Search for the cell housing the specified text and yield its [X, Y] center coordinate. 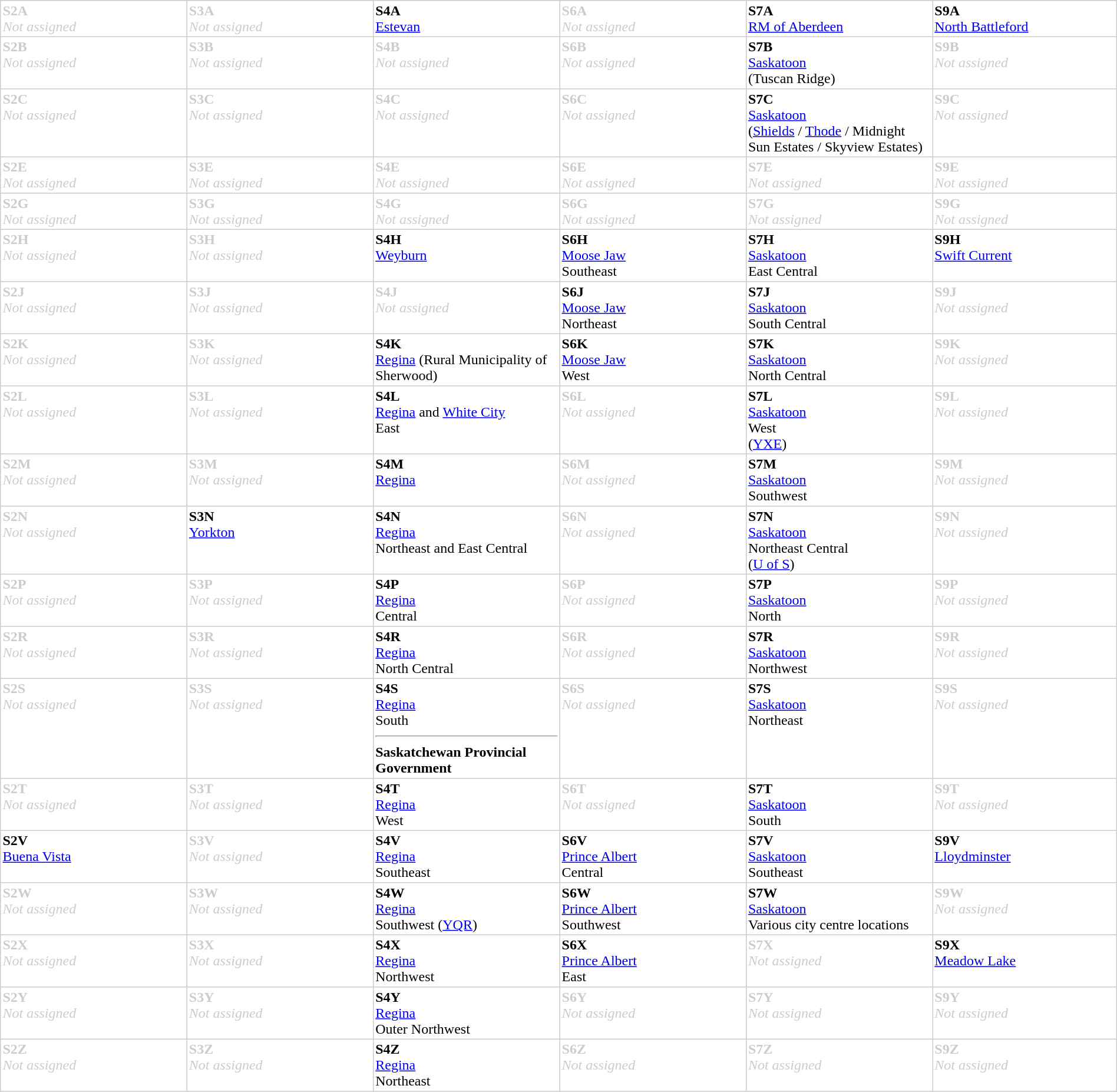
S2KNot assigned [94, 359]
S7RSaskatoonNorthwest [839, 652]
S3PNot assigned [280, 600]
S3RNot assigned [280, 652]
S2ANot assigned [94, 19]
S4YReginaOuter Northwest [466, 1013]
S3XNot assigned [280, 961]
S6TNot assigned [653, 804]
S6WPrince AlbertSouthwest [653, 909]
S4LRegina and White City East [466, 420]
S9LNot assigned [1025, 420]
S2SNot assigned [94, 728]
S3ENot assigned [280, 175]
S7MSaskatoonSouthwest [839, 480]
S2HNot assigned [94, 255]
S4ZReginaNortheast [466, 1065]
S4ENot assigned [466, 175]
S3YNot assigned [280, 1013]
S3GNot assigned [280, 212]
S3SNot assigned [280, 728]
S4HWeyburn [466, 255]
S6KMoose JawWest [653, 359]
S2TNot assigned [94, 804]
S9VLloydminster [1025, 856]
S6JMoose JawNortheast [653, 308]
S3KNot assigned [280, 359]
S2RNot assigned [94, 652]
S2NNot assigned [94, 540]
S6BNot assigned [653, 62]
S9JNot assigned [1025, 308]
S7PSaskatoonNorth [839, 600]
S9ANorth Battleford [1025, 19]
S9KNot assigned [1025, 359]
S9PNot assigned [1025, 600]
S3WNot assigned [280, 909]
S4XReginaNorthwest [466, 961]
S4RReginaNorth Central [466, 652]
S4AEstevan [466, 19]
S2YNot assigned [94, 1013]
S7ZNot assigned [839, 1065]
S7BSaskatoon(Tuscan Ridge) [839, 62]
S9TNot assigned [1025, 804]
S3JNot assigned [280, 308]
S9ZNot assigned [1025, 1065]
S7GNot assigned [839, 212]
S2BNot assigned [94, 62]
S7TSaskatoonSouth [839, 804]
S4KRegina (Rural Municipality of Sherwood) [466, 359]
S9NNot assigned [1025, 540]
S7LSaskatoonWest(YXE) [839, 420]
S7KSaskatoonNorth Central [839, 359]
S6LNot assigned [653, 420]
S3HNot assigned [280, 255]
S7CSaskatoon(Shields / Thode / Midnight Sun Estates / Skyview Estates) [839, 123]
S4CNot assigned [466, 123]
S4VReginaSoutheast [466, 856]
S6GNot assigned [653, 212]
S2ZNot assigned [94, 1065]
S2VBuena Vista [94, 856]
S7WSaskatoonVarious city centre locations [839, 909]
S9BNot assigned [1025, 62]
S6PNot assigned [653, 600]
S3BNot assigned [280, 62]
S6ENot assigned [653, 175]
S7VSaskatoonSoutheast [839, 856]
S9WNot assigned [1025, 909]
S6HMoose JawSoutheast [653, 255]
S2ENot assigned [94, 175]
S6MNot assigned [653, 480]
S2CNot assigned [94, 123]
S2GNot assigned [94, 212]
S7ARM of Aberdeen [839, 19]
S7YNot assigned [839, 1013]
S4NReginaNortheast and East Central [466, 540]
S2PNot assigned [94, 600]
S9YNot assigned [1025, 1013]
S6SNot assigned [653, 728]
S9RNot assigned [1025, 652]
S6NNot assigned [653, 540]
S3TNot assigned [280, 804]
S4MRegina [466, 480]
S6XPrince AlbertEast [653, 961]
S7SSaskatoonNortheast [839, 728]
S2XNot assigned [94, 961]
S4SReginaSouthSaskatchewan Provincial Government [466, 728]
S9CNot assigned [1025, 123]
S4PReginaCentral [466, 600]
S3LNot assigned [280, 420]
S2LNot assigned [94, 420]
S6ZNot assigned [653, 1065]
S4GNot assigned [466, 212]
S9ENot assigned [1025, 175]
S3VNot assigned [280, 856]
S6ANot assigned [653, 19]
S7ENot assigned [839, 175]
S7JSaskatoonSouth Central [839, 308]
S9SNot assigned [1025, 728]
S9XMeadow Lake [1025, 961]
S9GNot assigned [1025, 212]
S3CNot assigned [280, 123]
S3NYorkton [280, 540]
S7XNot assigned [839, 961]
S6YNot assigned [653, 1013]
S4BNot assigned [466, 62]
S3MNot assigned [280, 480]
S4JNot assigned [466, 308]
S6CNot assigned [653, 123]
S7HSaskatoonEast Central [839, 255]
S9HSwift Current [1025, 255]
S9MNot assigned [1025, 480]
S3ANot assigned [280, 19]
S2MNot assigned [94, 480]
S4WReginaSouthwest (YQR) [466, 909]
S4TReginaWest [466, 804]
S6RNot assigned [653, 652]
S7NSaskatoonNortheast Central(U of S) [839, 540]
S6VPrince AlbertCentral [653, 856]
S2JNot assigned [94, 308]
S3ZNot assigned [280, 1065]
S2WNot assigned [94, 909]
